Identify which cell holds the provided text, then report its (X, Y) central coordinate. 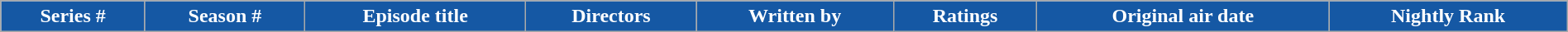
Ratings (965, 16)
Series # (73, 16)
Episode title (415, 16)
Nightly Rank (1448, 16)
Directors (611, 16)
Original air date (1183, 16)
Season # (225, 16)
Written by (795, 16)
